Return (X, Y) of the center of cell containing provided text 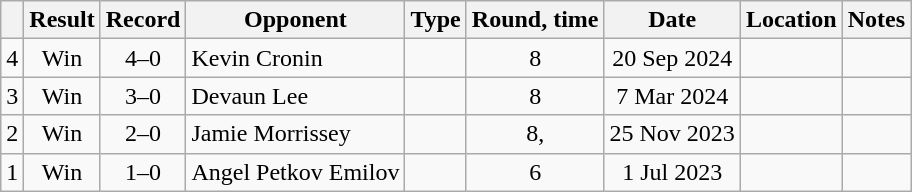
3–0 (143, 96)
3 (12, 96)
1 Jul 2023 (672, 172)
1 (12, 172)
Angel Petkov Emilov (296, 172)
Devaun Lee (296, 96)
Round, time (535, 20)
Location (791, 20)
6 (535, 172)
8, (535, 134)
25 Nov 2023 (672, 134)
Kevin Cronin (296, 58)
Result (62, 20)
Jamie Morrissey (296, 134)
7 Mar 2024 (672, 96)
Date (672, 20)
Notes (876, 20)
Type (436, 20)
4–0 (143, 58)
1–0 (143, 172)
4 (12, 58)
Opponent (296, 20)
Record (143, 20)
2 (12, 134)
20 Sep 2024 (672, 58)
2–0 (143, 134)
